Scan for the cell matching the given text and deliver its (x, y) coordinate at center. 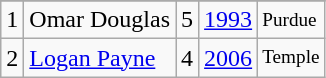
Purdue (291, 20)
1 (12, 20)
Omar Douglas (100, 20)
2 (12, 58)
Temple (291, 58)
2006 (228, 58)
4 (188, 58)
1993 (228, 20)
5 (188, 20)
Logan Payne (100, 58)
